Provide the (X, Y) coordinate of the cell's center where the given text is located.  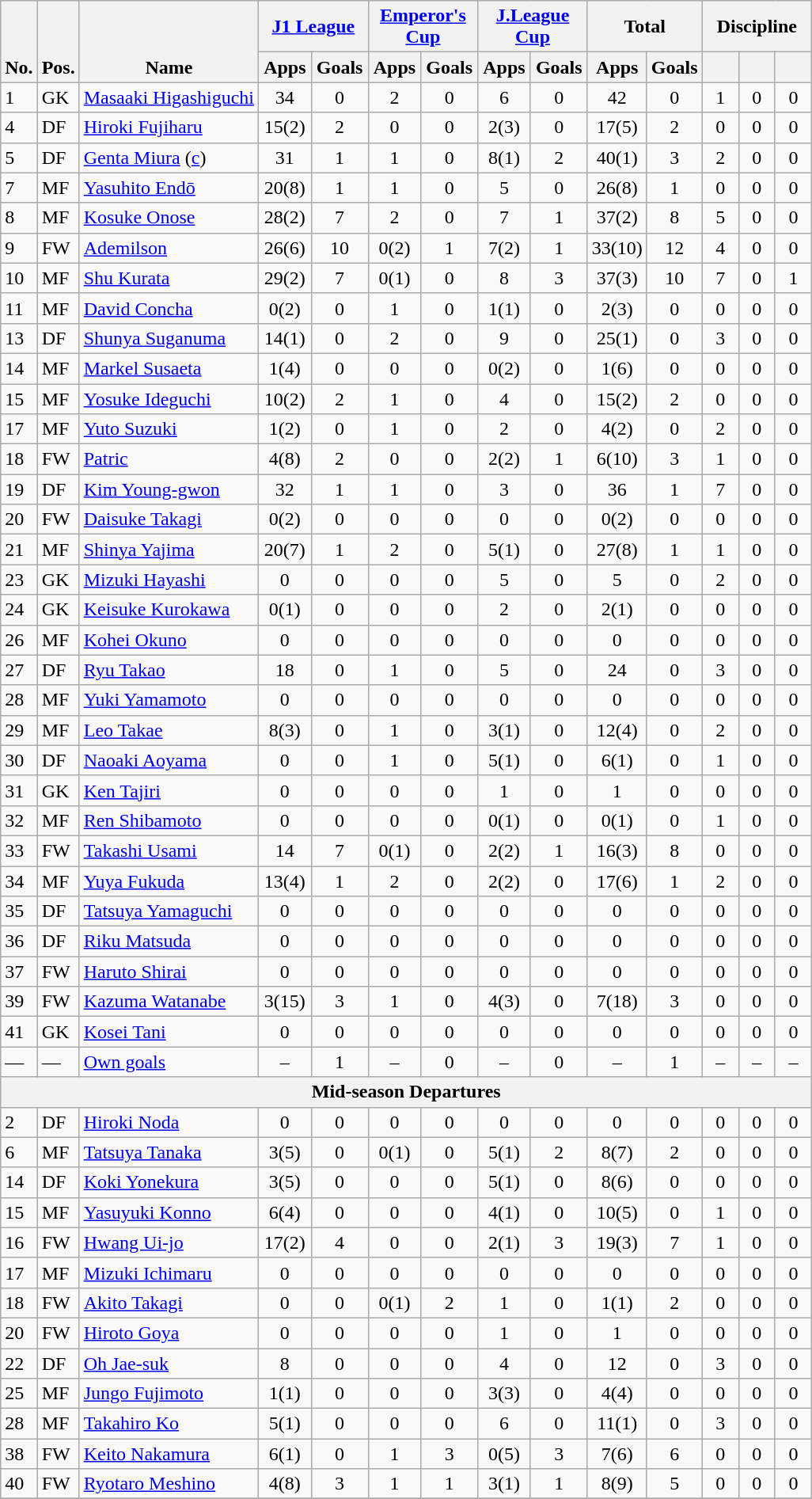
Genta Miura (c) (169, 158)
40 (19, 1484)
41 (19, 1032)
No. (19, 41)
27(8) (617, 550)
11(1) (617, 1424)
Shunya Suganuma (169, 338)
Leo Takae (169, 730)
19 (19, 489)
39 (19, 1002)
20(8) (285, 188)
26(6) (285, 248)
1(2) (285, 429)
4(1) (505, 1212)
25(1) (617, 338)
Ryu Takao (169, 670)
Jungo Fujimoto (169, 1394)
25 (19, 1394)
Koki Yonekura (169, 1182)
Shinya Yajima (169, 550)
6(10) (617, 459)
28(2) (285, 218)
J.League Cup (533, 27)
Yasuhito Endō (169, 188)
Tatsuya Tanaka (169, 1152)
Masaaki Higashiguchi (169, 97)
Ademilson (169, 248)
Hiroto Goya (169, 1333)
Tatsuya Yamaguchi (169, 911)
Total (644, 27)
Markel Susaeta (169, 368)
Naoaki Aoyama (169, 760)
11 (19, 308)
26(8) (617, 188)
17(6) (617, 881)
Mid-season Departures (407, 1092)
Hwang Ui-jo (169, 1242)
Akito Takagi (169, 1303)
26 (19, 640)
Discipline (757, 27)
33(10) (617, 248)
17(2) (285, 1242)
13 (19, 338)
12(4) (617, 730)
0(5) (505, 1454)
J1 League (313, 27)
Oh Jae-suk (169, 1363)
Ken Tajiri (169, 790)
20(7) (285, 550)
8(9) (617, 1484)
Mizuki Hayashi (169, 580)
Yuki Yamamoto (169, 700)
3(15) (285, 1002)
Takashi Usami (169, 850)
16 (19, 1242)
Takahiro Ko (169, 1424)
19(3) (617, 1242)
Yasuyuki Konno (169, 1212)
Kosei Tani (169, 1032)
8(6) (617, 1182)
30 (19, 760)
Name (169, 41)
Kohei Okuno (169, 640)
21 (19, 550)
Ren Shibamoto (169, 820)
7(6) (617, 1454)
Kosuke Onose (169, 218)
23 (19, 580)
1(6) (617, 368)
37 (19, 972)
3(3) (505, 1394)
38 (19, 1454)
7(18) (617, 1002)
Shu Kurata (169, 278)
Keisuke Kurokawa (169, 610)
Pos. (59, 41)
10(2) (285, 398)
17(5) (617, 127)
40(1) (617, 158)
42 (617, 97)
4(2) (617, 429)
35 (19, 911)
Kazuma Watanabe (169, 1002)
Yosuke Ideguchi (169, 398)
8(3) (285, 730)
1(4) (285, 368)
Emperor's Cup (423, 27)
Hiroki Noda (169, 1122)
37(2) (617, 218)
4(3) (505, 1002)
David Concha (169, 308)
4(4) (617, 1394)
Kim Young-gwon (169, 489)
29(2) (285, 278)
27 (19, 670)
Hiroki Fujiharu (169, 127)
Haruto Shirai (169, 972)
14(1) (285, 338)
Yuya Fukuda (169, 881)
Ryotaro Meshino (169, 1484)
8(1) (505, 158)
7(2) (505, 248)
Patric (169, 459)
Keito Nakamura (169, 1454)
6(4) (285, 1212)
Own goals (169, 1062)
8(7) (617, 1152)
10(5) (617, 1212)
Daisuke Takagi (169, 519)
13(4) (285, 881)
Riku Matsuda (169, 942)
29 (19, 730)
22 (19, 1363)
16(3) (617, 850)
Yuto Suzuki (169, 429)
33 (19, 850)
Mizuki Ichimaru (169, 1273)
37(3) (617, 278)
